Find where the given text appears and provide that cell's center as (X, Y) coordinate. 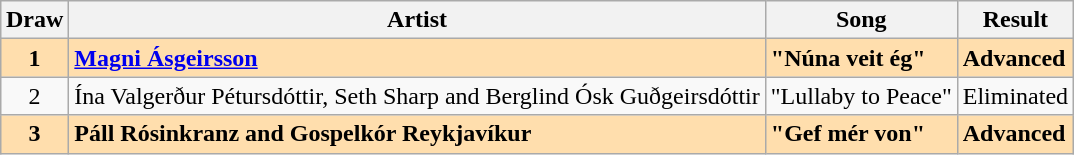
Draw (34, 20)
3 (34, 134)
Magni Ásgeirsson (417, 58)
Song (861, 20)
Artist (417, 20)
Result (1015, 20)
Ína Valgerður Pétursdóttir, Seth Sharp and Berglind Ósk Guðgeirsdóttir (417, 96)
Páll Rósinkranz and Gospelkór Reykjavíkur (417, 134)
2 (34, 96)
"Lullaby to Peace" (861, 96)
"Gef mér von" (861, 134)
"Núna veit ég" (861, 58)
Eliminated (1015, 96)
1 (34, 58)
